Capture the cell that displays the provided text and extract its (x, y) central coordinate. 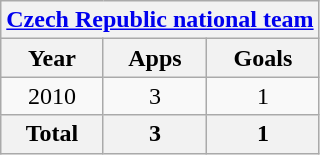
Apps (155, 58)
2010 (52, 96)
Goals (263, 58)
Czech Republic national team (160, 20)
Year (52, 58)
Total (52, 134)
